Capture the cell that displays the provided text and extract its (x, y) central coordinate. 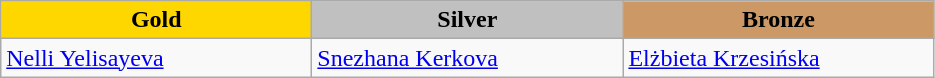
Gold (156, 20)
Snezhana Kerkova (468, 58)
Silver (468, 20)
Elżbieta Krzesińska (778, 58)
Nelli Yelisayeva (156, 58)
Bronze (778, 20)
